Identify which cell holds the provided text, then report its (x, y) central coordinate. 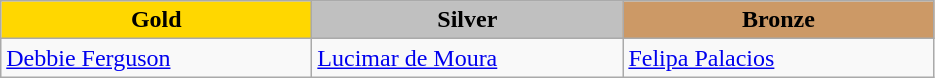
Debbie Ferguson (156, 58)
Bronze (778, 20)
Felipa Palacios (778, 58)
Gold (156, 20)
Silver (468, 20)
Lucimar de Moura (468, 58)
